Output the (x, y) coordinate of the center of the cell containing the given text.  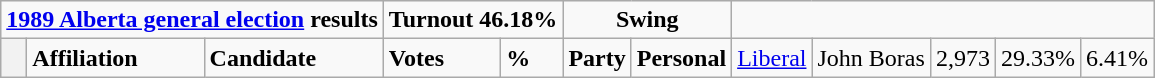
Liberal (772, 58)
6.41% (1118, 58)
Party (597, 58)
Candidate (294, 58)
Swing (648, 20)
Votes (442, 58)
Affiliation (116, 58)
29.33% (1038, 58)
Personal (681, 58)
2,973 (962, 58)
John Boras (871, 58)
% (532, 58)
1989 Alberta general election results (192, 20)
Turnout 46.18% (473, 20)
